For the text-containing cell, return its midpoint in [X, Y] coordinate format. 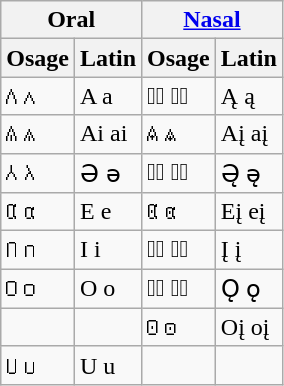
Ə ə [108, 173]
𐒰 𐓘 [38, 96]
𐒰͘ 𐓘͘ [179, 96]
I i [108, 250]
Ə̨ ə̨ [248, 173]
𐒻͘ 𐓣͘ [179, 250]
Aį aį [248, 134]
O o [108, 289]
𐒱 𐓙 [38, 134]
Ą ą [248, 96]
𐓃 𐓫 [179, 327]
Nasal [212, 20]
𐓎 𐓶 [38, 365]
Ai ai [108, 134]
𐒻 𐓣 [38, 250]
𐒲 𐓚 [179, 134]
Oį oį [248, 327]
Eį eį [248, 212]
E e [108, 212]
U u [108, 365]
𐓂͘ 𐓪͘ [179, 289]
Oral [72, 20]
𐒳 𐓛 [38, 173]
𐒷 𐓟 [38, 212]
A a [108, 96]
Ǫ ǫ [248, 289]
𐒳͘ 𐓛͘ [179, 173]
𐓂 𐓪 [38, 289]
𐒸 𐓠 [179, 212]
Į į [248, 250]
